Extract the [X, Y] coordinate from the center of the cell holding the provided text.  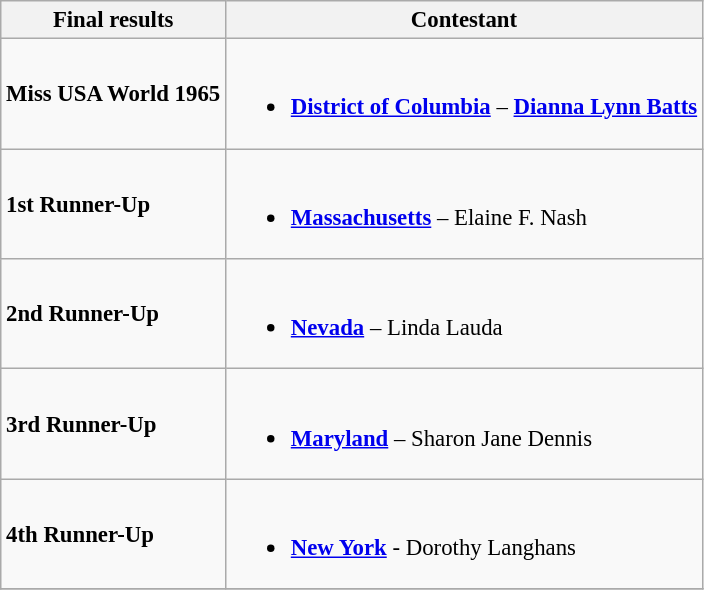
New York - Dorothy Langhans [464, 534]
Maryland – Sharon Jane Dennis [464, 424]
1st Runner-Up [114, 204]
Contestant [464, 20]
2nd Runner-Up [114, 314]
3rd Runner-Up [114, 424]
4th Runner-Up [114, 534]
Final results [114, 20]
Miss USA World 1965 [114, 94]
Nevada – Linda Lauda [464, 314]
Massachusetts – Elaine F. Nash [464, 204]
District of Columbia – Dianna Lynn Batts [464, 94]
